Locate the cell with the specified text and output its [x, y] center coordinate. 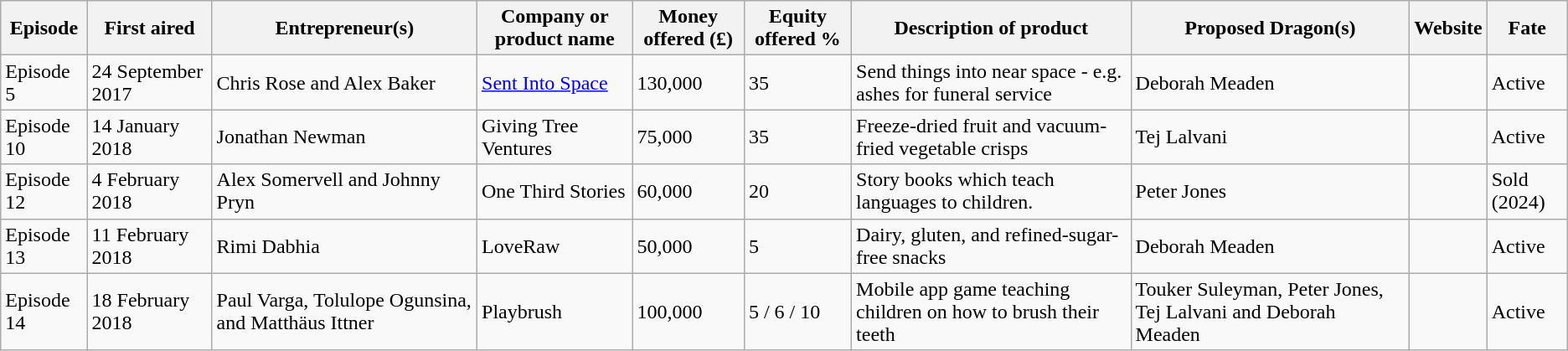
Money offered (£) [689, 28]
Proposed Dragon(s) [1270, 28]
First aired [149, 28]
50,000 [689, 246]
Entrepreneur(s) [344, 28]
Rimi Dabhia [344, 246]
Touker Suleyman, Peter Jones, Tej Lalvani and Deborah Meaden [1270, 312]
75,000 [689, 137]
Equity offered % [797, 28]
Episode 13 [44, 246]
Episode 10 [44, 137]
5 / 6 / 10 [797, 312]
Fate [1527, 28]
Sold (2024) [1527, 191]
LoveRaw [554, 246]
5 [797, 246]
Playbrush [554, 312]
Paul Varga, Tolulope Ogunsina, and Matthäus Ittner [344, 312]
4 February 2018 [149, 191]
Jonathan Newman [344, 137]
Freeze-dried fruit and vacuum-fried vegetable crisps [992, 137]
Company or product name [554, 28]
Story books which teach languages to children. [992, 191]
100,000 [689, 312]
Episode [44, 28]
Episode 14 [44, 312]
Dairy, gluten, and refined-sugar-free snacks [992, 246]
Episode 12 [44, 191]
Alex Somervell and Johnny Pryn [344, 191]
Episode 5 [44, 82]
One Third Stories [554, 191]
11 February 2018 [149, 246]
24 September 2017 [149, 82]
Peter Jones [1270, 191]
Chris Rose and Alex Baker [344, 82]
18 February 2018 [149, 312]
Send things into near space - e.g. ashes for funeral service [992, 82]
Giving Tree Ventures [554, 137]
Website [1448, 28]
60,000 [689, 191]
Mobile app game teaching children on how to brush their teeth [992, 312]
Description of product [992, 28]
Sent Into Space [554, 82]
20 [797, 191]
130,000 [689, 82]
Tej Lalvani [1270, 137]
14 January 2018 [149, 137]
